Capture the cell that displays the provided text and extract its (X, Y) central coordinate. 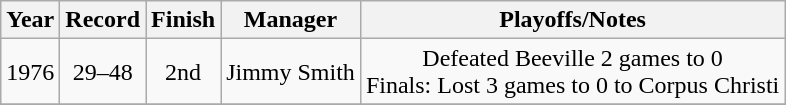
Defeated Beeville 2 games to 0Finals: Lost 3 games to 0 to Corpus Christi (572, 72)
Finish (184, 20)
Manager (291, 20)
Playoffs/Notes (572, 20)
29–48 (103, 72)
2nd (184, 72)
1976 (30, 72)
Year (30, 20)
Jimmy Smith (291, 72)
Record (103, 20)
